Locate the cell with the specified text and output its [X, Y] center coordinate. 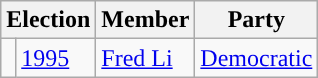
Party [256, 20]
Election [48, 20]
Member [146, 20]
Fred Li [146, 58]
1995 [56, 58]
Democratic [256, 58]
